Determine the [x, y] coordinate at the center of the cell enclosing the given text.  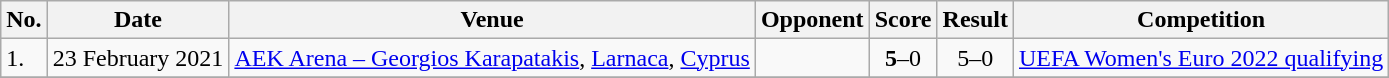
1. [24, 58]
23 February 2021 [138, 58]
Opponent [812, 20]
Competition [1200, 20]
Score [903, 20]
AEK Arena – Georgios Karapatakis, Larnaca, Cyprus [492, 58]
No. [24, 20]
Venue [492, 20]
Date [138, 20]
Result [975, 20]
UEFA Women's Euro 2022 qualifying [1200, 58]
